Search for the cell housing the specified text and yield its [x, y] center coordinate. 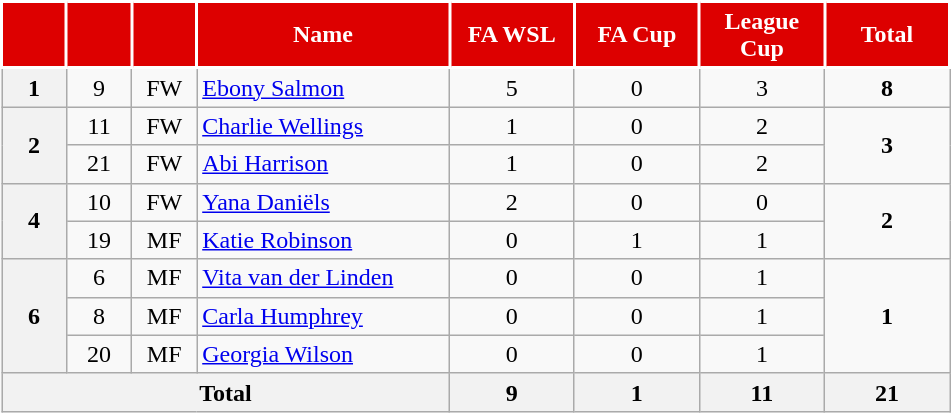
League Cup [762, 36]
Georgia Wilson [324, 354]
5 [512, 88]
19 [100, 240]
Katie Robinson [324, 240]
Yana Daniëls [324, 202]
Charlie Wellings [324, 126]
4 [34, 221]
20 [100, 354]
Carla Humphrey [324, 316]
Abi Harrison [324, 164]
FA Cup [636, 36]
10 [100, 202]
FA WSL [512, 36]
Vita van der Linden [324, 278]
Name [324, 36]
Ebony Salmon [324, 88]
